Extract the [x, y] coordinate from the center of the cell holding the provided text.  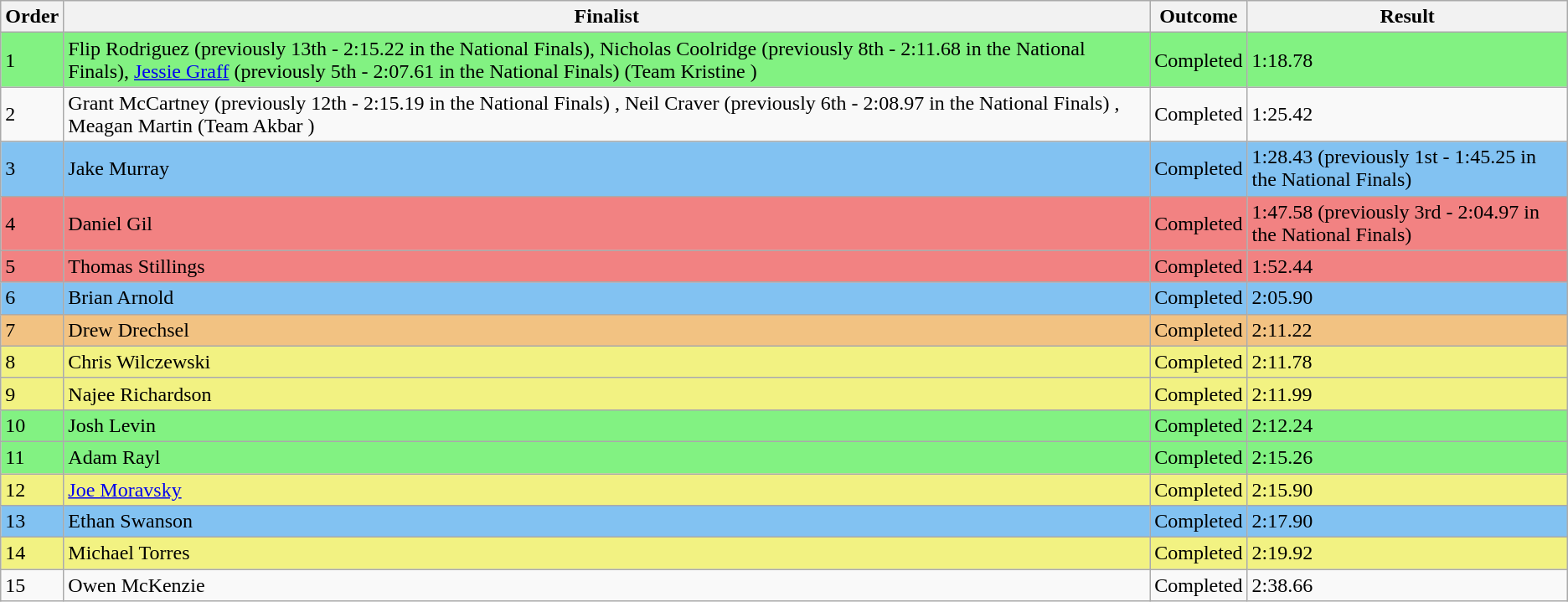
2 [32, 114]
5 [32, 266]
Adam Rayl [606, 457]
Najee Richardson [606, 394]
1:47.58 (previously 3rd - 2:04.97 in the National Finals) [1407, 223]
2:15.26 [1407, 457]
1:25.42 [1407, 114]
6 [32, 298]
2:38.66 [1407, 585]
1:18.78 [1407, 60]
2:11.22 [1407, 330]
2:19.92 [1407, 553]
2:05.90 [1407, 298]
Michael Torres [606, 553]
Brian Arnold [606, 298]
7 [32, 330]
Finalist [606, 17]
2:17.90 [1407, 522]
Drew Drechsel [606, 330]
Order [32, 17]
8 [32, 362]
1 [32, 60]
3 [32, 169]
12 [32, 490]
13 [32, 522]
Thomas Stillings [606, 266]
2:15.90 [1407, 490]
Chris Wilczewski [606, 362]
9 [32, 394]
10 [32, 425]
Josh Levin [606, 425]
14 [32, 553]
2:11.99 [1407, 394]
Outcome [1199, 17]
Daniel Gil [606, 223]
1:28.43 (previously 1st - 1:45.25 in the National Finals) [1407, 169]
2:12.24 [1407, 425]
2:11.78 [1407, 362]
11 [32, 457]
Owen McKenzie [606, 585]
Joe Moravsky [606, 490]
1:52.44 [1407, 266]
Jake Murray [606, 169]
Ethan Swanson [606, 522]
Result [1407, 17]
4 [32, 223]
15 [32, 585]
